Extract the (x, y) coordinate from the center of the cell holding the provided text.  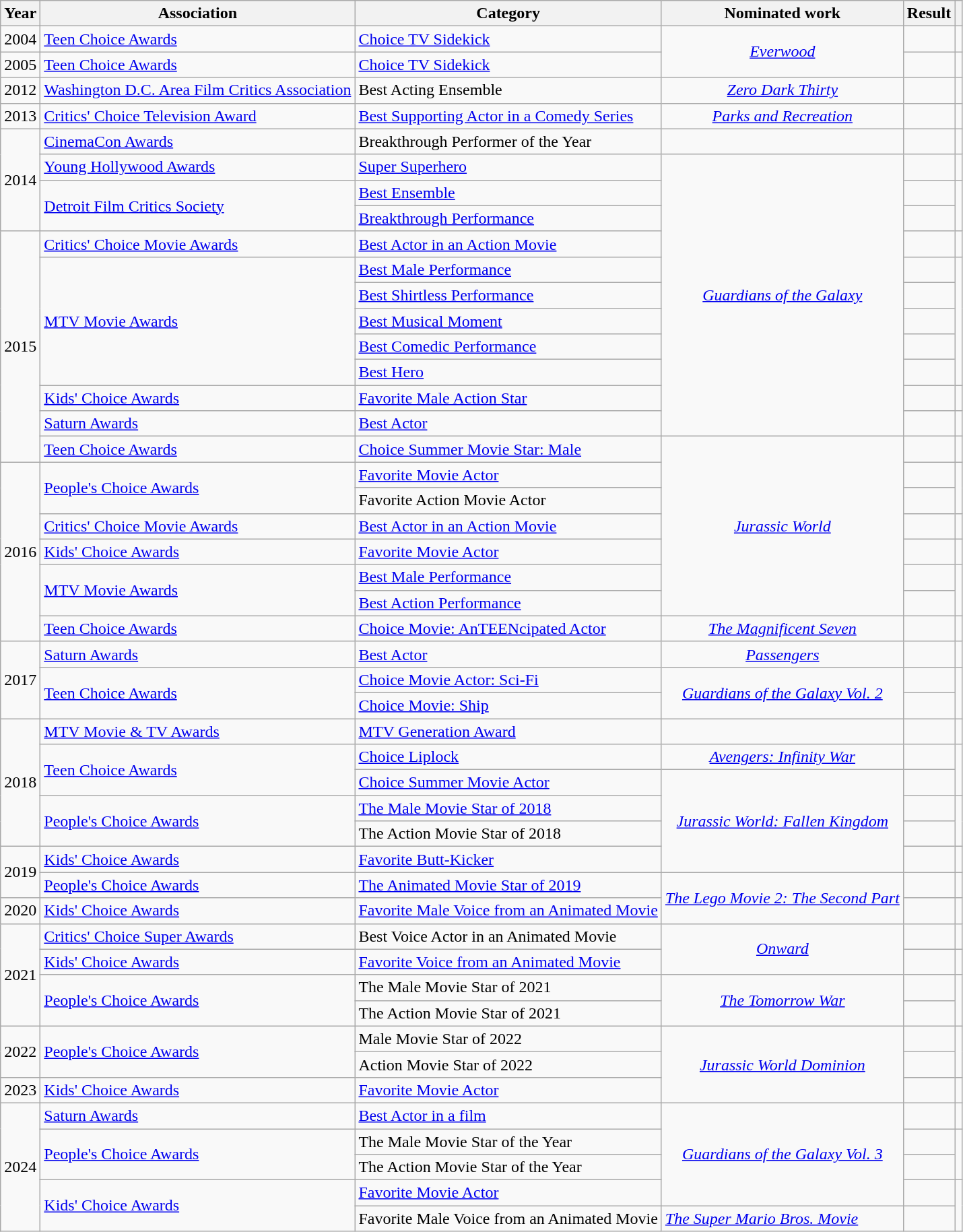
Critics' Choice Television Award (198, 116)
The Animated Movie Star of 2019 (508, 885)
Super Superhero (508, 167)
2012 (20, 90)
2018 (20, 782)
2022 (20, 1051)
The Super Mario Bros. Movie (783, 1219)
Guardians of the Galaxy (783, 295)
2023 (20, 1090)
The Tomorrow War (783, 1000)
Avengers: Infinity War (783, 757)
Best Hero (508, 372)
MTV Generation Award (508, 731)
Jurassic World Dominion (783, 1064)
The Action Movie Star of 2018 (508, 834)
The Magnificent Seven (783, 628)
Choice Movie: Ship (508, 705)
Best Acting Ensemble (508, 90)
Young Hollywood Awards (198, 167)
Detroit Film Critics Society (198, 205)
Breakthrough Performer of the Year (508, 141)
Parks and Recreation (783, 116)
Best Comedic Performance (508, 347)
2005 (20, 65)
Everwood (783, 52)
Male Movie Star of 2022 (508, 1039)
2015 (20, 346)
Result (929, 13)
2024 (20, 1167)
Association (198, 13)
The Action Movie Star of the Year (508, 1167)
Best Shirtless Performance (508, 295)
Best Actor in a film (508, 1115)
MTV Movie & TV Awards (198, 731)
Year (20, 13)
2016 (20, 552)
Choice Liplock (508, 757)
Nominated work (783, 13)
Choice Summer Movie Actor (508, 783)
Favorite Male Action Star (508, 398)
Best Supporting Actor in a Comedy Series (508, 116)
Favorite Action Movie Actor (508, 500)
Favorite Butt-Kicker (508, 860)
2019 (20, 872)
2020 (20, 911)
Best Voice Actor in an Animated Movie (508, 936)
Best Musical Moment (508, 321)
CinemaCon Awards (198, 141)
Favorite Voice from an Animated Movie (508, 962)
Best Ensemble (508, 193)
Passengers (783, 654)
Jurassic World: Fallen Kingdom (783, 821)
2013 (20, 116)
2021 (20, 975)
Washington D.C. Area Film Critics Association (198, 90)
Breakthrough Performance (508, 218)
Zero Dark Thirty (783, 90)
2017 (20, 680)
Category (508, 13)
Best Action Performance (508, 603)
Onward (783, 949)
2004 (20, 39)
The Male Movie Star of 2018 (508, 808)
The Action Movie Star of 2021 (508, 1013)
2014 (20, 180)
The Lego Movie 2: The Second Part (783, 898)
The Male Movie Star of the Year (508, 1142)
Jurassic World (783, 526)
Choice Summer Movie Star: Male (508, 449)
Critics' Choice Super Awards (198, 936)
Guardians of the Galaxy Vol. 3 (783, 1154)
Action Movie Star of 2022 (508, 1064)
The Male Movie Star of 2021 (508, 987)
Guardians of the Galaxy Vol. 2 (783, 692)
Choice Movie: AnTEENcipated Actor (508, 628)
Choice Movie Actor: Sci-Fi (508, 680)
